Pinpoint the cell where the given text exists, returning its [x, y] midpoint coordinate. 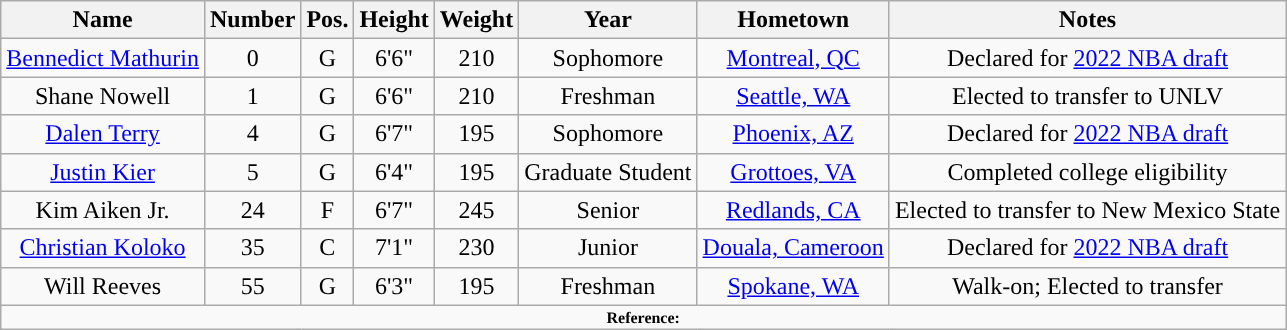
6'3" [394, 286]
Elected to transfer to UNLV [1087, 96]
Hometown [793, 20]
Elected to transfer to New Mexico State [1087, 210]
Dalen Terry [103, 134]
Reference: [644, 317]
Notes [1087, 20]
4 [252, 134]
245 [476, 210]
F [328, 210]
24 [252, 210]
Height [394, 20]
55 [252, 286]
Pos. [328, 20]
Junior [608, 248]
Douala, Cameroon [793, 248]
Year [608, 20]
Seattle, WA [793, 96]
5 [252, 172]
Justin Kier [103, 172]
Spokane, WA [793, 286]
Shane Nowell [103, 96]
35 [252, 248]
6'4" [394, 172]
Will Reeves [103, 286]
1 [252, 96]
Christian Koloko [103, 248]
Kim Aiken Jr. [103, 210]
Number [252, 20]
Montreal, QC [793, 58]
7'1" [394, 248]
Redlands, CA [793, 210]
Walk-on; Elected to transfer [1087, 286]
Name [103, 20]
Graduate Student [608, 172]
Weight [476, 20]
Bennedict Mathurin [103, 58]
Phoenix, AZ [793, 134]
0 [252, 58]
230 [476, 248]
Grottoes, VA [793, 172]
C [328, 248]
Senior [608, 210]
Completed college eligibility [1087, 172]
